Return the [x, y] coordinate for the center point of the cell that contains the specified text.  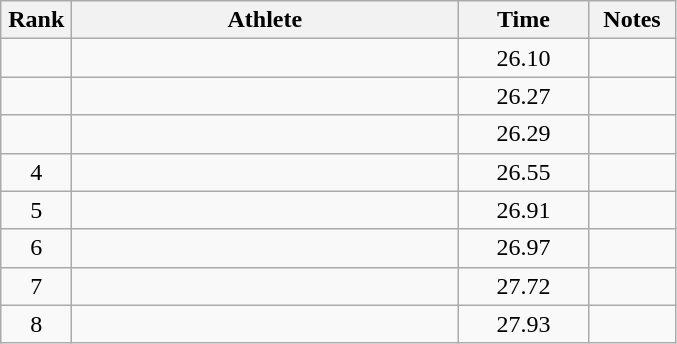
26.55 [524, 172]
Time [524, 20]
Rank [36, 20]
27.72 [524, 286]
6 [36, 248]
26.27 [524, 96]
26.29 [524, 134]
Notes [632, 20]
26.10 [524, 58]
7 [36, 286]
26.91 [524, 210]
27.93 [524, 324]
8 [36, 324]
26.97 [524, 248]
5 [36, 210]
Athlete [265, 20]
4 [36, 172]
